Determine the [X, Y] coordinate at the center of the cell enclosing the given text.  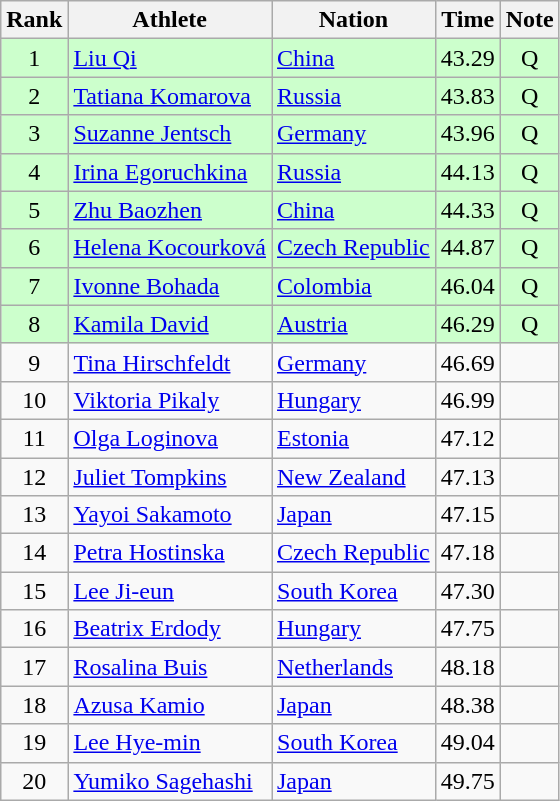
Azusa Kamio [170, 705]
17 [34, 667]
47.75 [468, 629]
Rank [34, 20]
47.15 [468, 515]
18 [34, 705]
7 [34, 286]
Zhu Baozhen [170, 210]
48.38 [468, 705]
44.13 [468, 172]
46.04 [468, 286]
Juliet Tompkins [170, 477]
43.96 [468, 134]
47.18 [468, 553]
Irina Egoruchkina [170, 172]
44.33 [468, 210]
10 [34, 400]
3 [34, 134]
Olga Loginova [170, 438]
46.69 [468, 362]
Beatrix Erdody [170, 629]
9 [34, 362]
1 [34, 58]
Athlete [170, 20]
43.29 [468, 58]
15 [34, 591]
49.75 [468, 781]
Liu Qi [170, 58]
Lee Ji-eun [170, 591]
16 [34, 629]
44.87 [468, 248]
Nation [354, 20]
Helena Kocourková [170, 248]
Time [468, 20]
46.29 [468, 324]
Tina Hirschfeldt [170, 362]
47.30 [468, 591]
8 [34, 324]
48.18 [468, 667]
46.99 [468, 400]
Suzanne Jentsch [170, 134]
11 [34, 438]
Netherlands [354, 667]
Lee Hye-min [170, 743]
43.83 [468, 96]
Estonia [354, 438]
14 [34, 553]
47.13 [468, 477]
Rosalina Buis [170, 667]
Yayoi Sakamoto [170, 515]
13 [34, 515]
New Zealand [354, 477]
Colombia [354, 286]
Kamila David [170, 324]
Yumiko Sagehashi [170, 781]
2 [34, 96]
Petra Hostinska [170, 553]
4 [34, 172]
5 [34, 210]
Viktoria Pikaly [170, 400]
Note [530, 20]
49.04 [468, 743]
Ivonne Bohada [170, 286]
6 [34, 248]
Tatiana Komarova [170, 96]
12 [34, 477]
20 [34, 781]
47.12 [468, 438]
19 [34, 743]
Austria [354, 324]
